Identify which cell holds the provided text, then report its [X, Y] central coordinate. 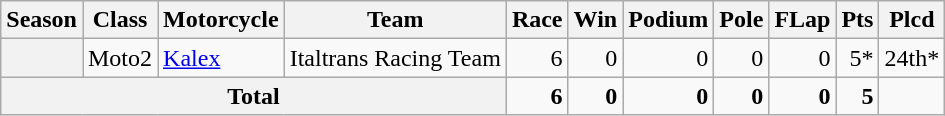
Season [42, 20]
Italtrans Racing Team [395, 58]
5* [858, 58]
Pole [742, 20]
Total [254, 96]
Podium [668, 20]
Motorcycle [222, 20]
Class [120, 20]
Kalex [222, 58]
FLap [802, 20]
Team [395, 20]
Plcd [912, 20]
Win [596, 20]
24th* [912, 58]
Pts [858, 20]
Moto2 [120, 58]
5 [858, 96]
Race [537, 20]
